Capture the cell that displays the provided text and extract its (X, Y) central coordinate. 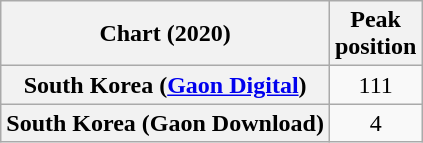
South Korea (Gaon Download) (166, 123)
4 (375, 123)
South Korea (Gaon Digital) (166, 85)
Peakposition (375, 34)
111 (375, 85)
Chart (2020) (166, 34)
